For the text-containing cell, return its midpoint in [x, y] coordinate format. 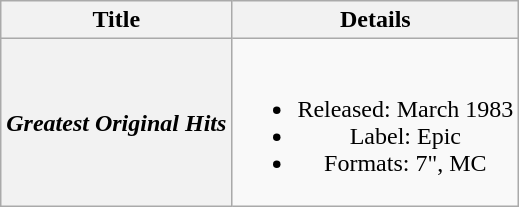
Title [116, 20]
Greatest Original Hits [116, 122]
Details [376, 20]
Released: March 1983Label: EpicFormats: 7", MC [376, 122]
